Find where the given text appears and provide that cell's center as (X, Y) coordinate. 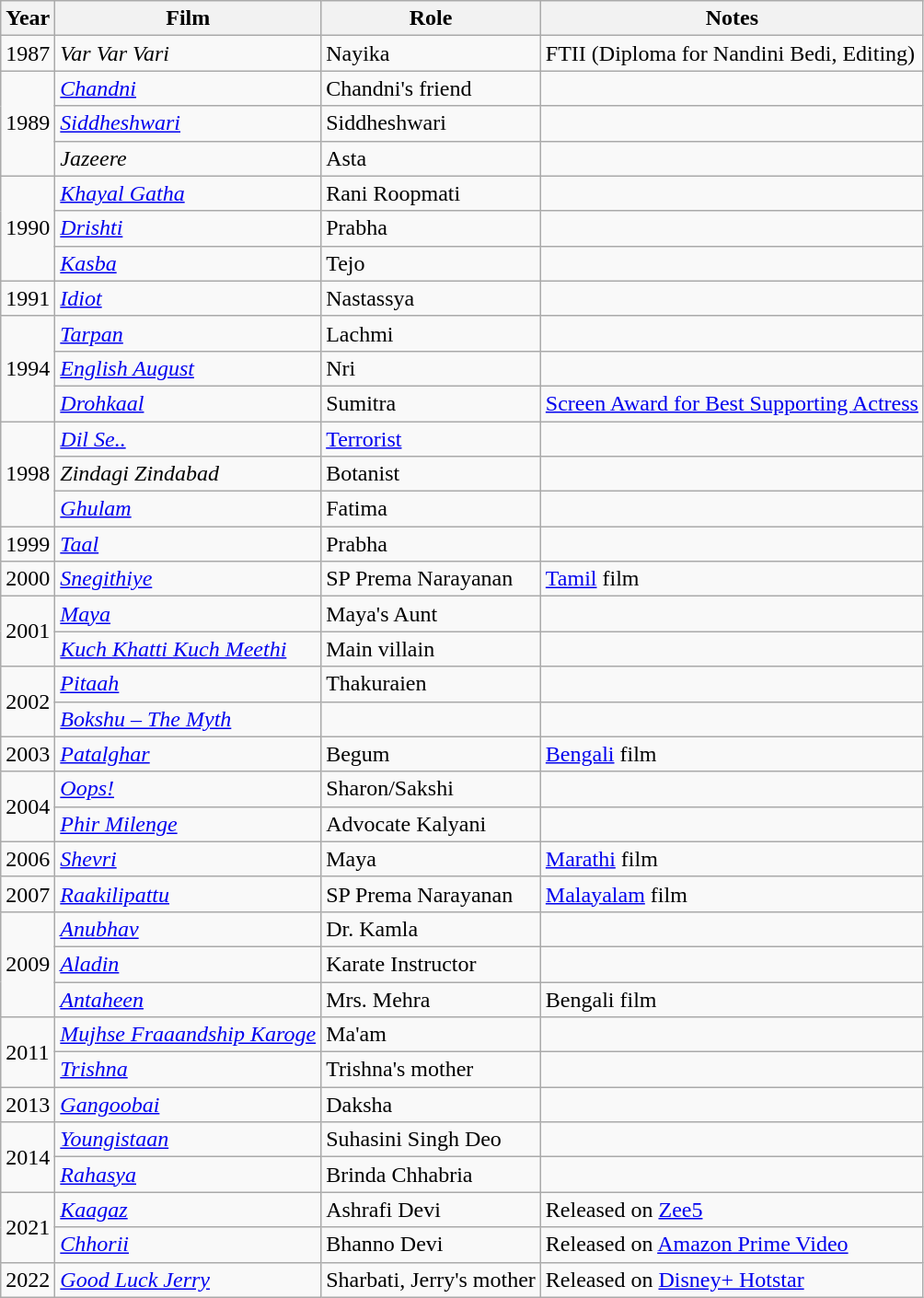
Phir Milenge (188, 824)
Role (431, 18)
Nayika (431, 53)
Chhorii (188, 1245)
Bhanno Devi (431, 1245)
Malayalam film (732, 894)
2001 (28, 632)
Notes (732, 18)
Sharbati, Jerry's mother (431, 1280)
Chandni (188, 88)
1987 (28, 53)
Trishna's mother (431, 1070)
Tejo (431, 263)
Kuch Khatti Kuch Meethi (188, 649)
Rani Roopmati (431, 193)
Begum (431, 754)
Taal (188, 544)
Daksha (431, 1105)
Mrs. Mehra (431, 999)
Dil Se.. (188, 439)
Nri (431, 368)
Trishna (188, 1070)
Aladin (188, 964)
2014 (28, 1157)
Chandni's friend (431, 88)
1991 (28, 298)
Raakilipattu (188, 894)
Maya's Aunt (431, 614)
Year (28, 18)
Mujhse Fraaandship Karoge (188, 1035)
Ashrafi Devi (431, 1210)
Ghulam (188, 509)
2007 (28, 894)
Main villain (431, 649)
Snegithiye (188, 579)
2022 (28, 1280)
Thakuraien (431, 684)
Zindagi Zindabad (188, 474)
2009 (28, 964)
Ma'am (431, 1035)
Oops! (188, 789)
Rahasya (188, 1175)
Dr. Kamla (431, 929)
Brinda Chhabria (431, 1175)
2011 (28, 1052)
Film (188, 18)
Tarpan (188, 333)
Var Var Vari (188, 53)
Fatima (431, 509)
2002 (28, 701)
Youngistaan (188, 1140)
Tamil film (732, 579)
Anubhav (188, 929)
Kaagaz (188, 1210)
Nastassya (431, 298)
2006 (28, 859)
2003 (28, 754)
Advocate Kalyani (431, 824)
Botanist (431, 474)
Screen Award for Best Supporting Actress (732, 403)
Terrorist (431, 439)
2000 (28, 579)
1999 (28, 544)
Pitaah (188, 684)
Antaheen (188, 999)
FTII (Diploma for Nandini Bedi, Editing) (732, 53)
1998 (28, 474)
Karate Instructor (431, 964)
2021 (28, 1227)
1994 (28, 368)
Released on Zee5 (732, 1210)
1989 (28, 123)
1990 (28, 228)
Drishti (188, 228)
Released on Amazon Prime Video (732, 1245)
Good Luck Jerry (188, 1280)
Lachmi (431, 333)
Gangoobai (188, 1105)
Released on Disney+ Hotstar (732, 1280)
Khayal Gatha (188, 193)
Patalghar (188, 754)
Suhasini Singh Deo (431, 1140)
Marathi film (732, 859)
Bokshu – The Myth (188, 719)
Asta (431, 158)
Shevri (188, 859)
English August (188, 368)
2004 (28, 806)
Kasba (188, 263)
Jazeere (188, 158)
Drohkaal (188, 403)
Idiot (188, 298)
Sharon/Sakshi (431, 789)
2013 (28, 1105)
Sumitra (431, 403)
